Scan for the cell matching the given text and deliver its (X, Y) coordinate at center. 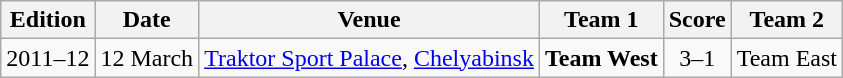
Team West (601, 58)
Date (147, 20)
Venue (370, 20)
3–1 (697, 58)
2011–12 (48, 58)
12 March (147, 58)
Score (697, 20)
Traktor Sport Palace, Chelyabinsk (370, 58)
Team 1 (601, 20)
Team East (786, 58)
Team 2 (786, 20)
Edition (48, 20)
